For the text-containing cell, return its midpoint in [X, Y] coordinate format. 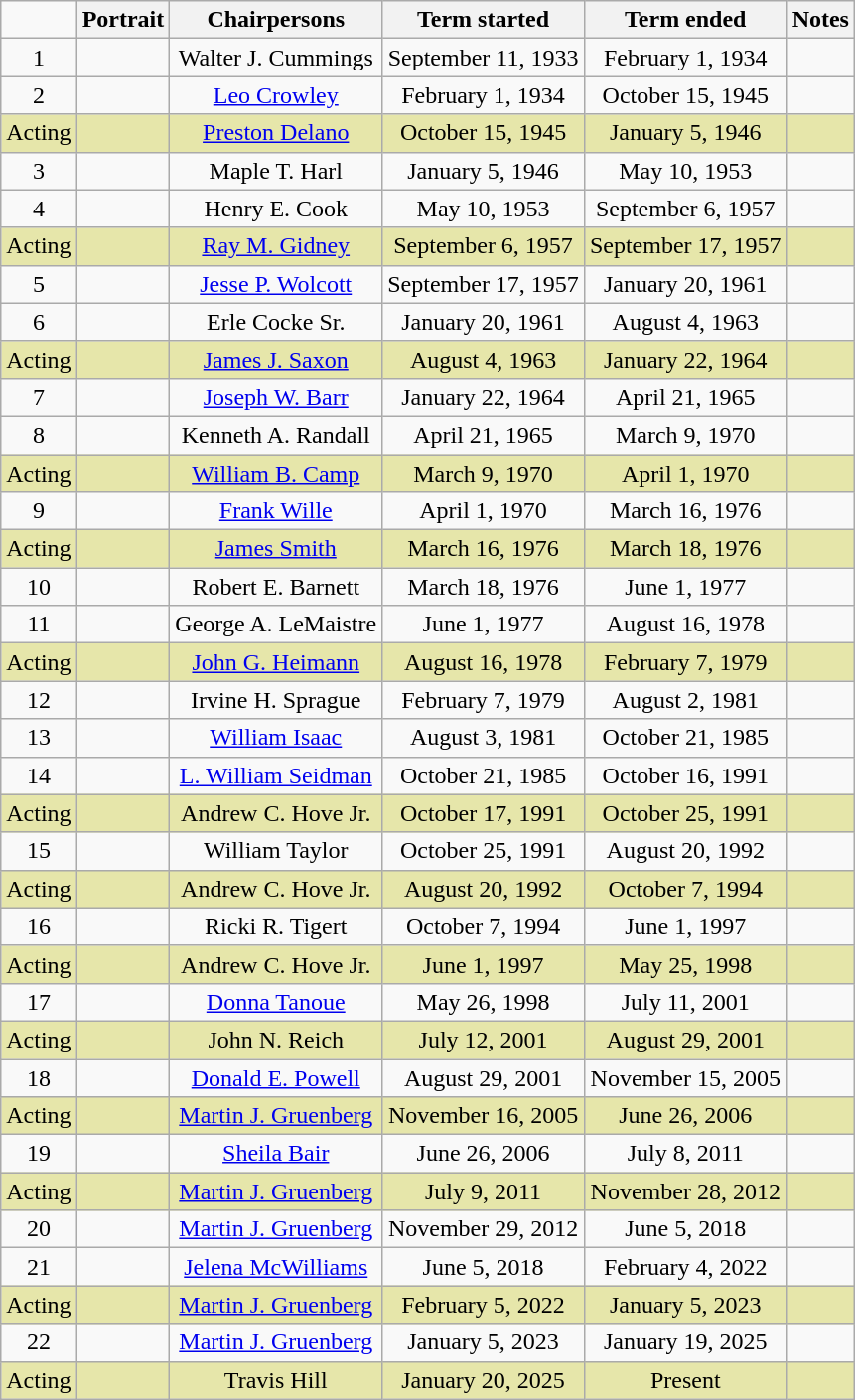
August 2, 1981 [685, 700]
6 [39, 322]
February 5, 2022 [484, 1305]
November 28, 2012 [685, 1191]
13 [39, 738]
9 [39, 511]
Travis Hill [276, 1380]
January 19, 2025 [685, 1342]
1 [39, 58]
Donald E. Powell [276, 1077]
18 [39, 1077]
May 26, 1998 [484, 1002]
William Isaac [276, 738]
Sheila Bair [276, 1154]
Maple T. Harl [276, 171]
May 25, 1998 [685, 964]
Preston Delano [276, 133]
Term ended [685, 20]
September 11, 1933 [484, 58]
20 [39, 1229]
Ray M. Gidney [276, 246]
Portrait [123, 20]
14 [39, 775]
James Smith [276, 549]
8 [39, 435]
John G. Heimann [276, 662]
October 16, 1991 [685, 775]
Ricki R. Tigert [276, 926]
21 [39, 1267]
Leo Crowley [276, 95]
Frank Wille [276, 511]
Kenneth A. Randall [276, 435]
2 [39, 95]
Walter J. Cummings [276, 58]
Irvine H. Sprague [276, 700]
August 3, 1981 [484, 738]
Robert E. Barnett [276, 587]
July 12, 2001 [484, 1040]
William B. Camp [276, 474]
7 [39, 397]
3 [39, 171]
Donna Tanoue [276, 1002]
L. William Seidman [276, 775]
11 [39, 625]
July 11, 2001 [685, 1002]
17 [39, 1002]
22 [39, 1342]
William Taylor [276, 851]
July 9, 2011 [484, 1191]
George A. LeMaistre [276, 625]
January 20, 2025 [484, 1380]
October 17, 1991 [484, 813]
19 [39, 1154]
5 [39, 284]
Jesse P. Wolcott [276, 284]
Erle Cocke Sr. [276, 322]
Joseph W. Barr [276, 397]
Notes [820, 20]
16 [39, 926]
November 16, 2005 [484, 1116]
Jelena McWilliams [276, 1267]
James J. Saxon [276, 359]
12 [39, 700]
Henry E. Cook [276, 209]
Term started [484, 20]
February 4, 2022 [685, 1267]
July 8, 2011 [685, 1154]
Chairpersons [276, 20]
4 [39, 209]
November 29, 2012 [484, 1229]
Present [685, 1380]
10 [39, 587]
November 15, 2005 [685, 1077]
15 [39, 851]
John N. Reich [276, 1040]
